Find where the given text appears and provide that cell's center as [x, y] coordinate. 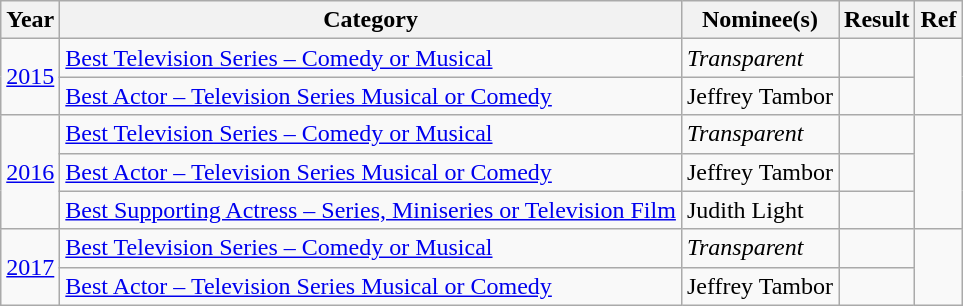
2016 [30, 172]
Year [30, 20]
Category [371, 20]
Judith Light [760, 210]
Best Supporting Actress – Series, Miniseries or Television Film [371, 210]
Ref [938, 20]
2017 [30, 267]
2015 [30, 77]
Result [877, 20]
Nominee(s) [760, 20]
